Return the [x, y] coordinate for the center point of the cell that contains the specified text.  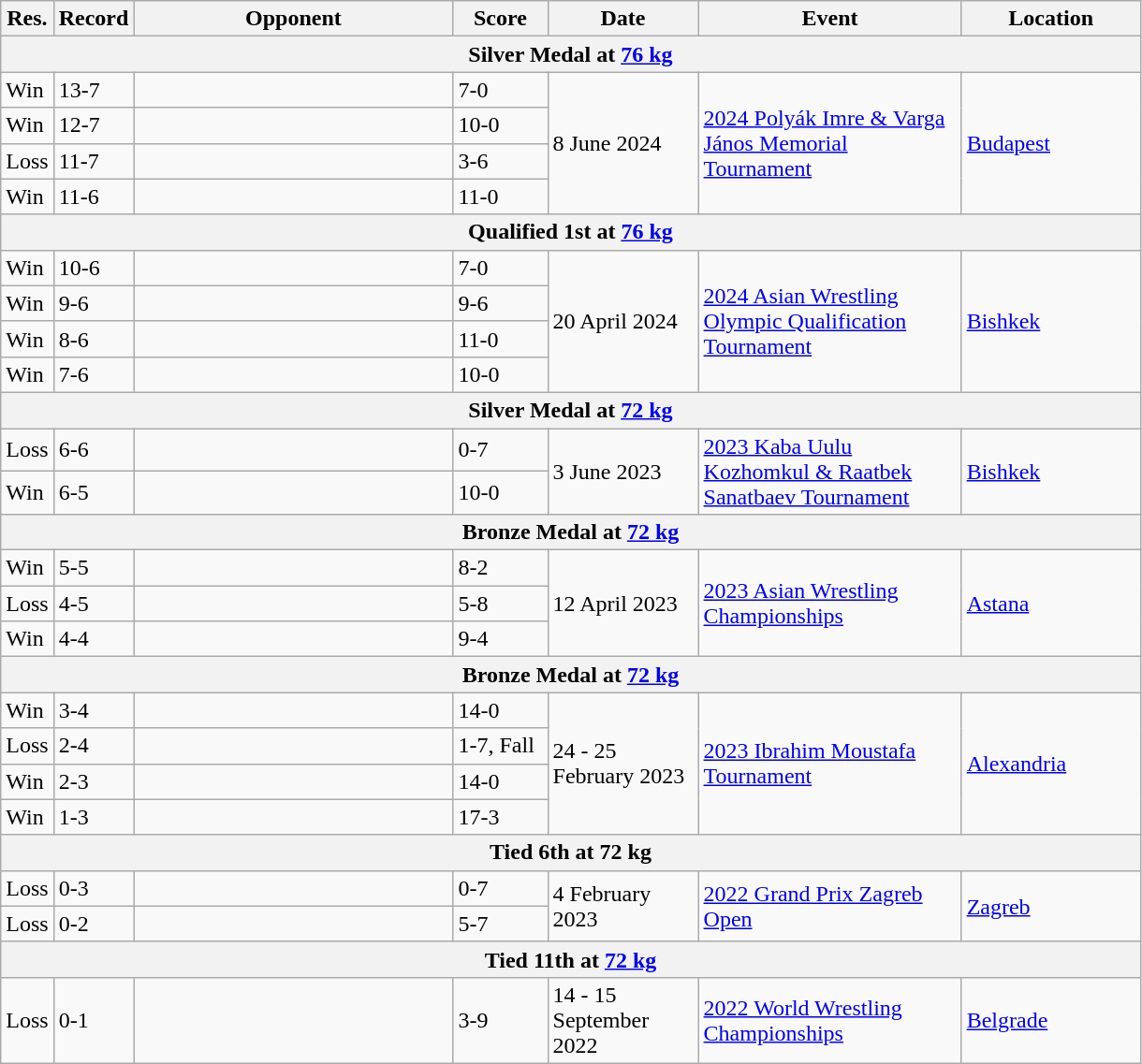
Record [94, 19]
1-7, Fall [500, 746]
14 - 15 September 2022 [623, 1020]
20 April 2024 [623, 321]
3-4 [94, 710]
4 February 2023 [623, 906]
3-9 [500, 1020]
2024 Polyák Imre & Varga János Memorial Tournament [829, 143]
5-8 [500, 604]
17-3 [500, 817]
Location [1050, 19]
0-3 [94, 888]
6-5 [94, 493]
Silver Medal at 72 kg [571, 410]
2023 Asian Wrestling Championships [829, 604]
11-7 [94, 161]
Silver Medal at 76 kg [571, 54]
Zagreb [1050, 906]
Date [623, 19]
Belgrade [1050, 1020]
9-4 [500, 639]
0-2 [94, 924]
2-4 [94, 746]
2024 Asian Wrestling Olympic Qualification Tournament [829, 321]
7-6 [94, 374]
Astana [1050, 604]
Tied 11th at 72 kg [571, 959]
8-2 [500, 568]
Opponent [294, 19]
5-5 [94, 568]
Res. [27, 19]
4-5 [94, 604]
12 April 2023 [623, 604]
Budapest [1050, 143]
10-6 [94, 268]
4-4 [94, 639]
Qualified 1st at 76 kg [571, 232]
Alexandria [1050, 764]
1-3 [94, 817]
Event [829, 19]
0-1 [94, 1020]
12-7 [94, 125]
2023 Kaba Uulu Kozhomkul & Raatbek Sanatbaev Tournament [829, 472]
24 - 25 February 2023 [623, 764]
5-7 [500, 924]
8 June 2024 [623, 143]
Score [500, 19]
6-6 [94, 450]
11-6 [94, 197]
2022 World Wrestling Championships [829, 1020]
Tied 6th at 72 kg [571, 853]
3-6 [500, 161]
2-3 [94, 781]
13-7 [94, 90]
8-6 [94, 339]
2022 Grand Prix Zagreb Open [829, 906]
2023 Ibrahim Moustafa Tournament [829, 764]
3 June 2023 [623, 472]
